Capture the cell that displays the provided text and extract its (X, Y) central coordinate. 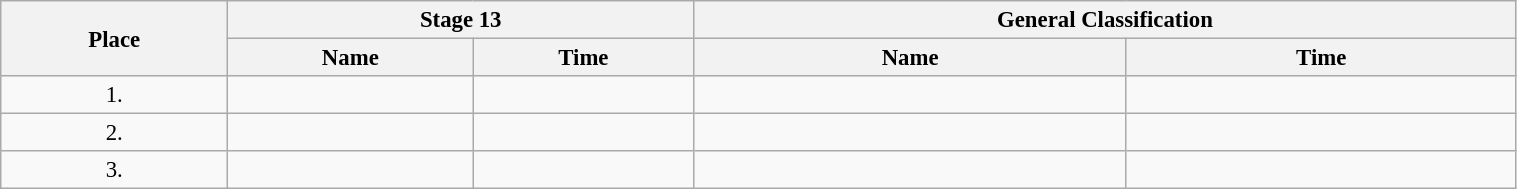
Stage 13 (461, 20)
General Classification (1105, 20)
1. (114, 95)
3. (114, 170)
2. (114, 133)
Place (114, 38)
